Capture the cell that displays the provided text and extract its [x, y] central coordinate. 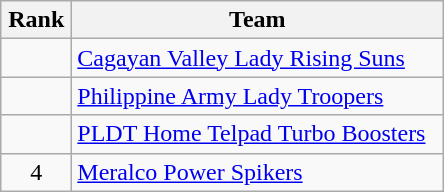
Cagayan Valley Lady Rising Suns [258, 58]
Rank [36, 20]
4 [36, 172]
Philippine Army Lady Troopers [258, 96]
Team [258, 20]
Meralco Power Spikers [258, 172]
PLDT Home Telpad Turbo Boosters [258, 134]
